Capture the cell that displays the provided text and extract its [x, y] central coordinate. 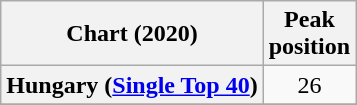
Hungary (Single Top 40) [132, 85]
Peakposition [309, 34]
26 [309, 85]
Chart (2020) [132, 34]
